Identify which cell holds the provided text, then report its (X, Y) central coordinate. 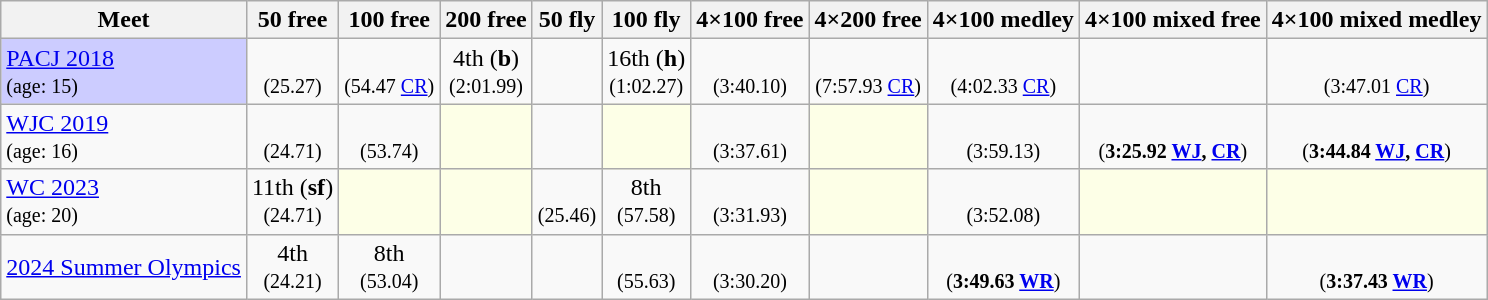
(53.74) (390, 136)
4th (24.21) (292, 266)
(3:31.93) (750, 202)
4th (b) (2:01.99) (486, 72)
4×100 free (750, 20)
8th (53.04) (390, 266)
Meet (124, 20)
PACJ 2018(age: 15) (124, 72)
4×100 medley (1003, 20)
(3:40.10) (750, 72)
(3:30.20) (750, 266)
(3:37.43 WR) (1376, 266)
50 fly (566, 20)
(25.46) (566, 202)
WJC 2019(age: 16) (124, 136)
(3:44.84 WJ, CR) (1376, 136)
(3:49.63 WR) (1003, 266)
2024 Summer Olympics (124, 266)
(4:02.33 CR) (1003, 72)
(3:47.01 CR) (1376, 72)
100 fly (646, 20)
4×100 mixed free (1172, 20)
(24.71) (292, 136)
50 free (292, 20)
11th (sf) (24.71) (292, 202)
(25.27) (292, 72)
200 free (486, 20)
WC 2023(age: 20) (124, 202)
(3:25.92 WJ, CR) (1172, 136)
4×100 mixed medley (1376, 20)
8th(57.58) (646, 202)
100 free (390, 20)
(3:52.08) (1003, 202)
16th (h) (1:02.27) (646, 72)
(3:59.13) (1003, 136)
(7:57.93 CR) (868, 72)
(55.63) (646, 266)
4×200 free (868, 20)
(54.47 CR) (390, 72)
(3:37.61) (750, 136)
